Extract the [x, y] coordinate from the center of the cell holding the provided text.  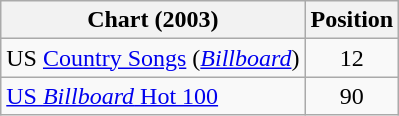
12 [352, 58]
Chart (2003) [153, 20]
Position [352, 20]
US Billboard Hot 100 [153, 96]
90 [352, 96]
US Country Songs (Billboard) [153, 58]
